Search for the cell housing the specified text and yield its [x, y] center coordinate. 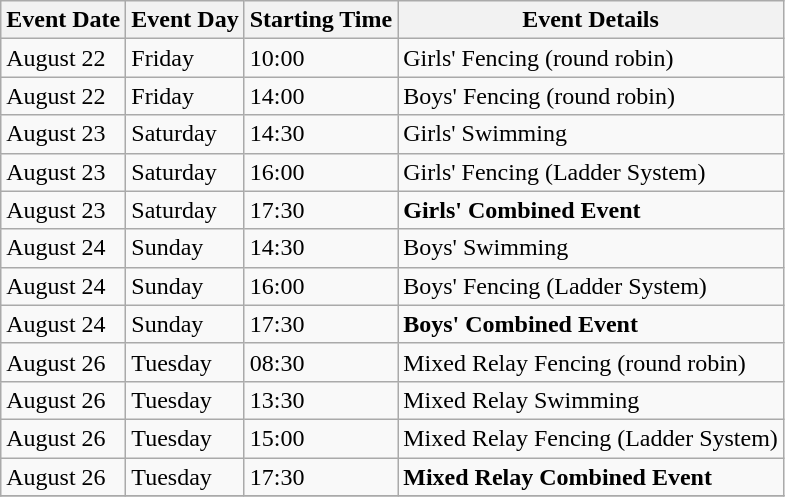
13:30 [321, 400]
Event Day [185, 20]
Boys' Fencing (round robin) [591, 96]
Starting Time [321, 20]
Girls' Fencing (Ladder System) [591, 172]
Boys' Swimming [591, 248]
Boys' Fencing (Ladder System) [591, 286]
Event Date [64, 20]
15:00 [321, 438]
Girls' Combined Event [591, 210]
Event Details [591, 20]
Girls' Fencing (round robin) [591, 58]
10:00 [321, 58]
Mixed Relay Fencing (round robin) [591, 362]
Mixed Relay Fencing (Ladder System) [591, 438]
14:00 [321, 96]
Mixed Relay Combined Event [591, 477]
Mixed Relay Swimming [591, 400]
Girls' Swimming [591, 134]
08:30 [321, 362]
Boys' Combined Event [591, 324]
